Determine the (X, Y) coordinate at the center of the cell enclosing the given text.  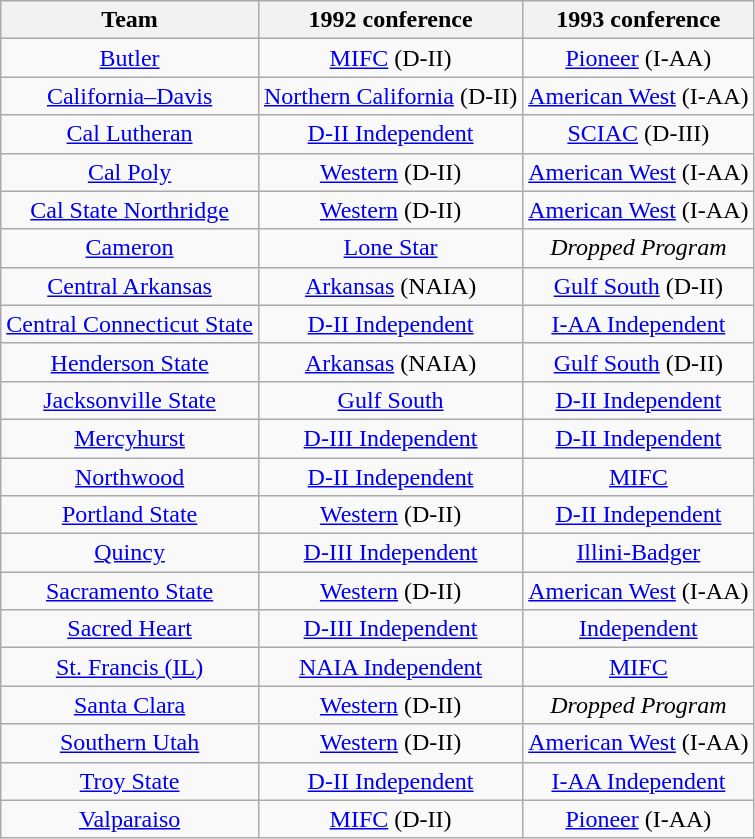
1993 conference (638, 20)
Quincy (130, 553)
California–Davis (130, 96)
Cal State Northridge (130, 210)
Central Arkansas (130, 286)
Central Connecticut State (130, 324)
Henderson State (130, 362)
Butler (130, 58)
Santa Clara (130, 705)
Sacramento State (130, 591)
Southern Utah (130, 743)
SCIAC (D-III) (638, 134)
Cameron (130, 248)
Illini-Badger (638, 553)
Cal Lutheran (130, 134)
Team (130, 20)
Northern California (D-II) (390, 96)
Jacksonville State (130, 400)
St. Francis (IL) (130, 667)
Cal Poly (130, 172)
1992 conference (390, 20)
NAIA Independent (390, 667)
Sacred Heart (130, 629)
Independent (638, 629)
Mercyhurst (130, 438)
Portland State (130, 515)
Troy State (130, 781)
Northwood (130, 477)
Lone Star (390, 248)
Valparaiso (130, 819)
Gulf South (390, 400)
